Identify which cell holds the provided text, then report its (X, Y) central coordinate. 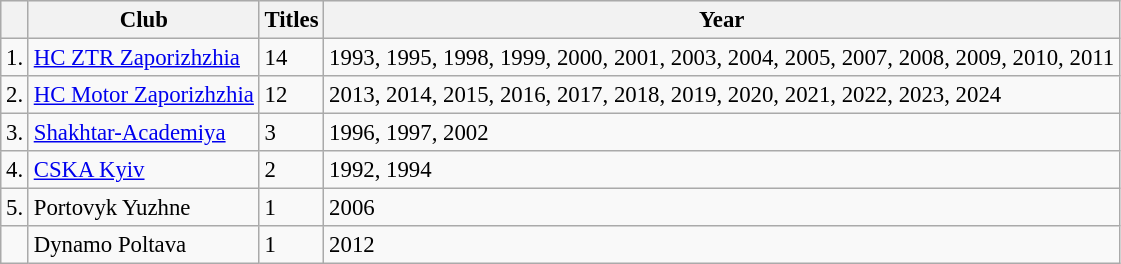
2. (15, 95)
Titles (292, 20)
1993, 1995, 1998, 1999, 2000, 2001, 2003, 2004, 2005, 2007, 2008, 2009, 2010, 2011 (722, 58)
4. (15, 170)
1996, 1997, 2002 (722, 133)
2 (292, 170)
12 (292, 95)
1. (15, 58)
5. (15, 208)
1992, 1994 (722, 170)
Dynamo Poltava (144, 245)
Club (144, 20)
HC Motor Zaporizhzhia (144, 95)
Year (722, 20)
2006 (722, 208)
3. (15, 133)
HC ZTR Zaporizhzhia (144, 58)
Shakhtar-Academiya (144, 133)
2012 (722, 245)
2013, 2014, 2015, 2016, 2017, 2018, 2019, 2020, 2021, 2022, 2023, 2024 (722, 95)
14 (292, 58)
CSKA Kyiv (144, 170)
3 (292, 133)
Portovyk Yuzhne (144, 208)
